Detect which cell encompasses the target text, then output its [x, y] center coordinate. 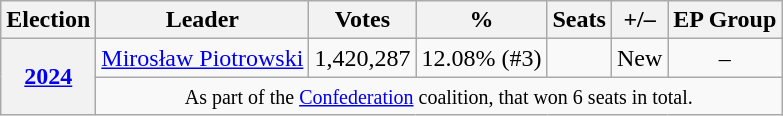
12.08% (#3) [482, 58]
% [482, 20]
2024 [48, 77]
Mirosław Piotrowski [202, 58]
Election [48, 20]
As part of the Confederation coalition, that won 6 seats in total. [439, 96]
Leader [202, 20]
EP Group [725, 20]
1,420,287 [362, 58]
– [725, 58]
Votes [362, 20]
Seats [579, 20]
New [639, 58]
+/– [639, 20]
